Identify which cell holds the provided text, then report its (X, Y) central coordinate. 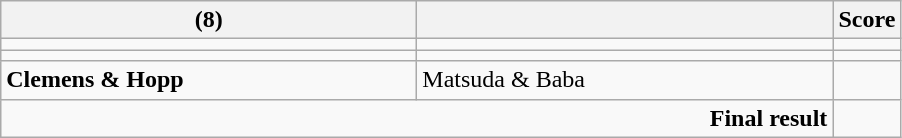
Final result (417, 118)
Score (867, 20)
Clemens & Hopp (209, 80)
(8) (209, 20)
Matsuda & Baba (625, 80)
